Locate the cell with the specified text and output its [x, y] center coordinate. 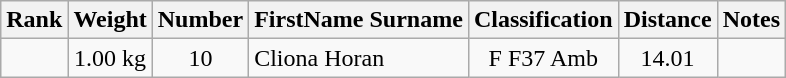
Notes [751, 20]
FirstName Surname [359, 20]
14.01 [668, 58]
Cliona Horan [359, 58]
Rank [34, 20]
10 [200, 58]
Classification [543, 20]
Distance [668, 20]
Number [200, 20]
Weight [110, 20]
1.00 kg [110, 58]
F F37 Amb [543, 58]
